Locate the cell with the specified text and output its (X, Y) center coordinate. 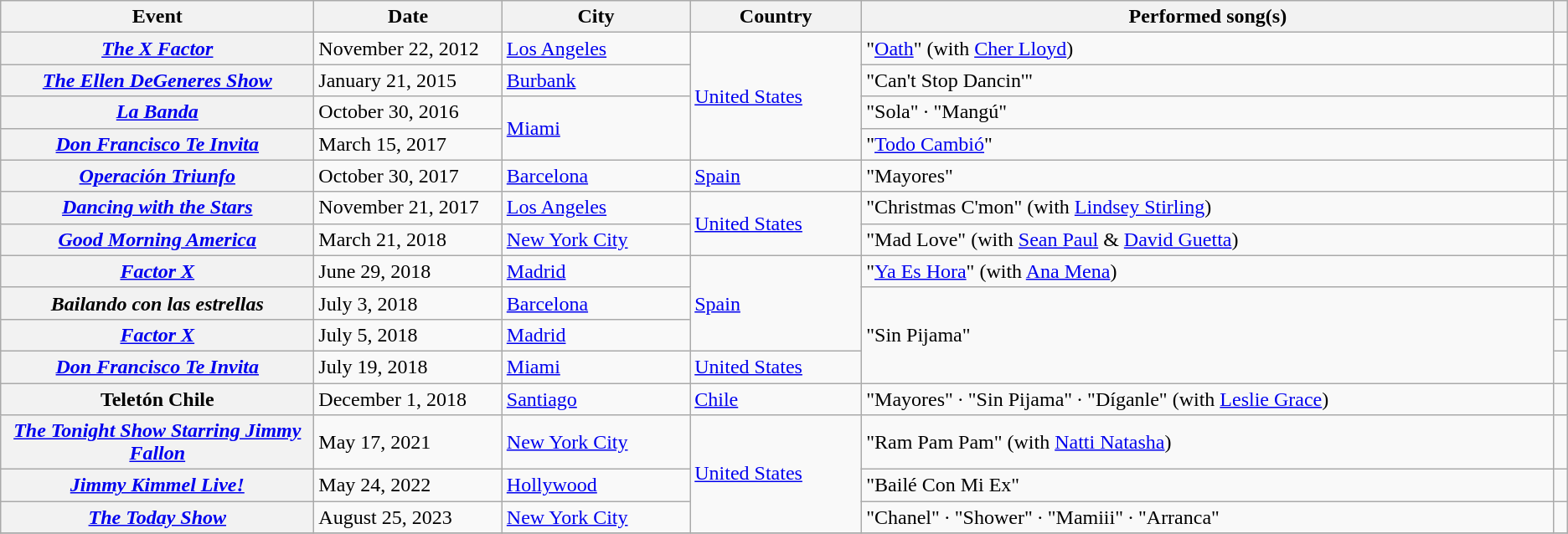
March 15, 2017 (408, 144)
July 5, 2018 (408, 335)
"Mayores" · "Sin Pijama" · "Díganle" (with Leslie Grace) (1208, 399)
Operación Triunfo (157, 176)
May 17, 2021 (408, 442)
Jimmy Kimmel Live! (157, 485)
"Chanel" · "Shower" · "Mamiii" · "Arranca" (1208, 517)
December 1, 2018 (408, 399)
Performed song(s) (1208, 17)
November 22, 2012 (408, 49)
"Mayores" (1208, 176)
July 3, 2018 (408, 303)
"Bailé Con Mi Ex" (1208, 485)
Santiago (596, 399)
Good Morning America (157, 239)
Teletón Chile (157, 399)
March 21, 2018 (408, 239)
Chile (776, 399)
November 21, 2017 (408, 208)
Burbank (596, 80)
Hollywood (596, 485)
"Oath" (with Cher Lloyd) (1208, 49)
"Ram Pam Pam" (with Natti Natasha) (1208, 442)
May 24, 2022 (408, 485)
"Sola" · "Mangú" (1208, 112)
"Can't Stop Dancin'" (1208, 80)
"Mad Love" (with Sean Paul & David Guetta) (1208, 239)
"Todo Cambió" (1208, 144)
June 29, 2018 (408, 271)
Event (157, 17)
"Sin Pijama" (1208, 335)
"Ya Es Hora" (with Ana Mena) (1208, 271)
The Today Show (157, 517)
City (596, 17)
October 30, 2016 (408, 112)
The Ellen DeGeneres Show (157, 80)
Dancing with the Stars (157, 208)
The X Factor (157, 49)
"Christmas C'mon" (with Lindsey Stirling) (1208, 208)
August 25, 2023 (408, 517)
La Banda (157, 112)
Country (776, 17)
January 21, 2015 (408, 80)
The Tonight Show Starring Jimmy Fallon (157, 442)
July 19, 2018 (408, 367)
Bailando con las estrellas (157, 303)
October 30, 2017 (408, 176)
Date (408, 17)
